Search for the cell housing the specified text and yield its [X, Y] center coordinate. 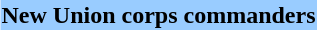
New Union corps commanders [158, 15]
